Locate the cell with the specified text and output its (X, Y) center coordinate. 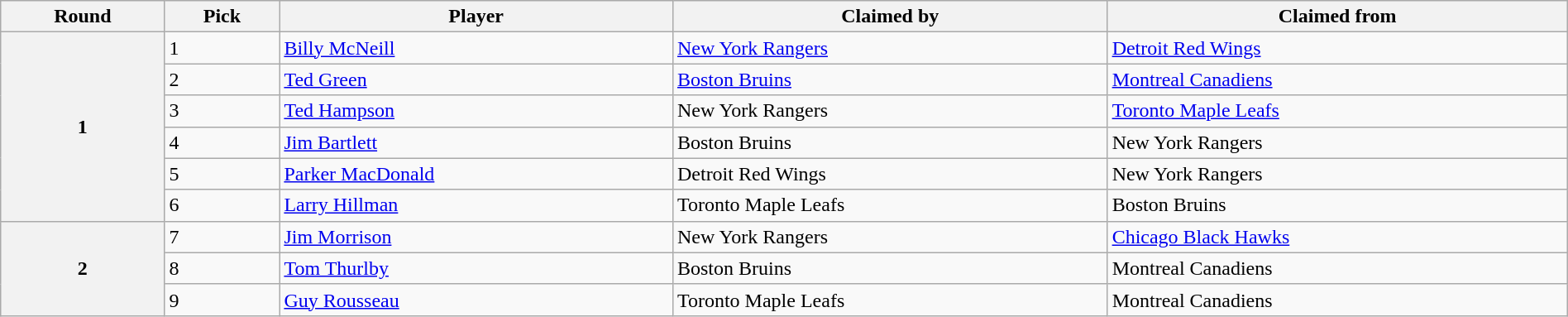
Player (476, 17)
Larry Hillman (476, 205)
Jim Morrison (476, 237)
9 (222, 300)
Billy McNeill (476, 48)
Tom Thurlby (476, 268)
4 (222, 142)
Guy Rousseau (476, 300)
Ted Green (476, 79)
6 (222, 205)
7 (222, 237)
Claimed from (1337, 17)
Parker MacDonald (476, 174)
3 (222, 111)
Round (83, 17)
Claimed by (890, 17)
8 (222, 268)
Pick (222, 17)
Chicago Black Hawks (1337, 237)
5 (222, 174)
Jim Bartlett (476, 142)
Ted Hampson (476, 111)
